Return the (X, Y) coordinate for the center point of the cell that contains the specified text.  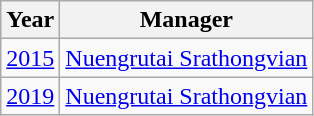
Manager (186, 20)
2019 (30, 96)
2015 (30, 58)
Year (30, 20)
